Return the (x, y) coordinate for the center point of the cell that contains the specified text.  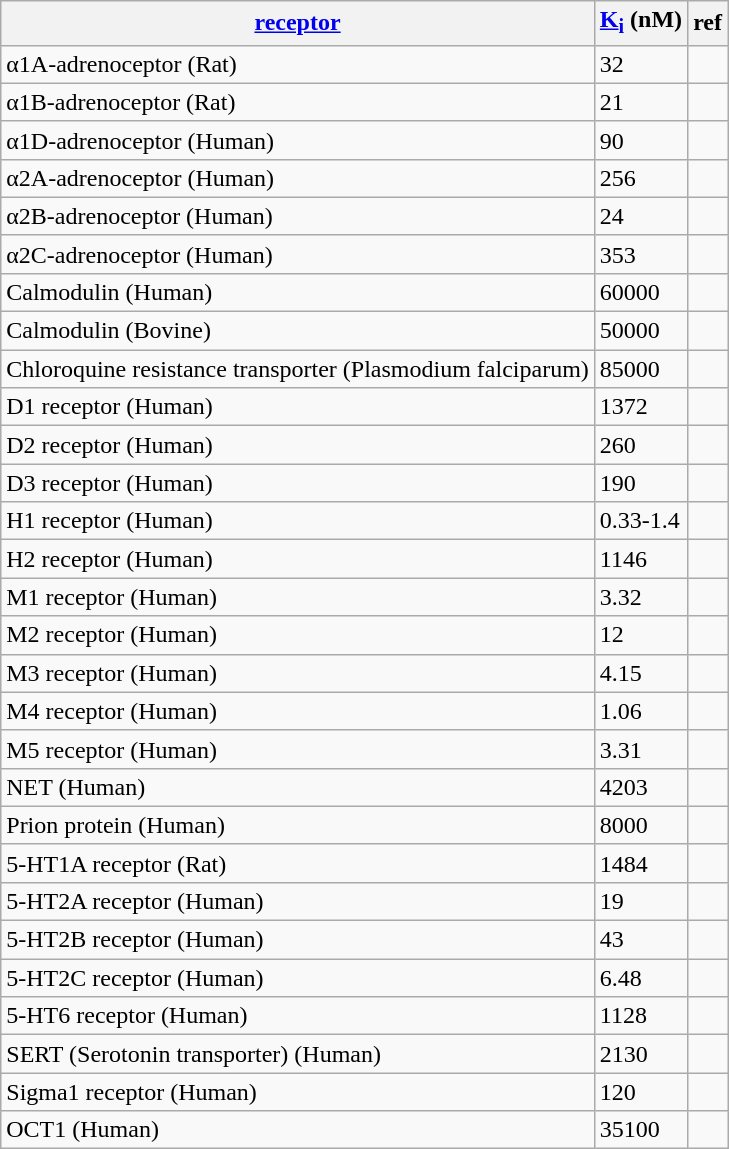
M2 receptor (Human) (298, 635)
Calmodulin (Bovine) (298, 331)
353 (640, 254)
SERT (Serotonin transporter) (Human) (298, 1054)
Ki (nM) (640, 23)
D2 receptor (Human) (298, 445)
OCT1 (Human) (298, 1130)
M3 receptor (Human) (298, 673)
24 (640, 216)
α2B-adrenoceptor (Human) (298, 216)
120 (640, 1092)
M5 receptor (Human) (298, 749)
D3 receptor (Human) (298, 483)
1484 (640, 863)
260 (640, 445)
1146 (640, 559)
0.33-1.4 (640, 521)
5-HT2A receptor (Human) (298, 901)
α2C-adrenoceptor (Human) (298, 254)
H2 receptor (Human) (298, 559)
Calmodulin (Human) (298, 292)
190 (640, 483)
α1A-adrenoceptor (Rat) (298, 64)
8000 (640, 825)
4203 (640, 787)
Chloroquine resistance transporter (Plasmodium falciparum) (298, 369)
4.15 (640, 673)
α1D-adrenoceptor (Human) (298, 140)
85000 (640, 369)
5-HT2B receptor (Human) (298, 940)
Prion protein (Human) (298, 825)
3.31 (640, 749)
α2A-adrenoceptor (Human) (298, 178)
2130 (640, 1054)
H1 receptor (Human) (298, 521)
5-HT2C receptor (Human) (298, 978)
5-HT6 receptor (Human) (298, 1016)
50000 (640, 331)
35100 (640, 1130)
19 (640, 901)
NET (Human) (298, 787)
α1B-adrenoceptor (Rat) (298, 102)
12 (640, 635)
3.32 (640, 597)
1372 (640, 407)
6.48 (640, 978)
256 (640, 178)
90 (640, 140)
ref (708, 23)
Sigma1 receptor (Human) (298, 1092)
60000 (640, 292)
D1 receptor (Human) (298, 407)
21 (640, 102)
43 (640, 940)
1.06 (640, 711)
M1 receptor (Human) (298, 597)
receptor (298, 23)
1128 (640, 1016)
5-HT1A receptor (Rat) (298, 863)
M4 receptor (Human) (298, 711)
32 (640, 64)
